Capture the cell that displays the provided text and extract its [X, Y] central coordinate. 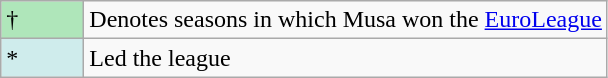
Led the league [346, 58]
Denotes seasons in which Musa won the EuroLeague [346, 20]
† [42, 20]
* [42, 58]
